Find where the given text appears and provide that cell's center as [x, y] coordinate. 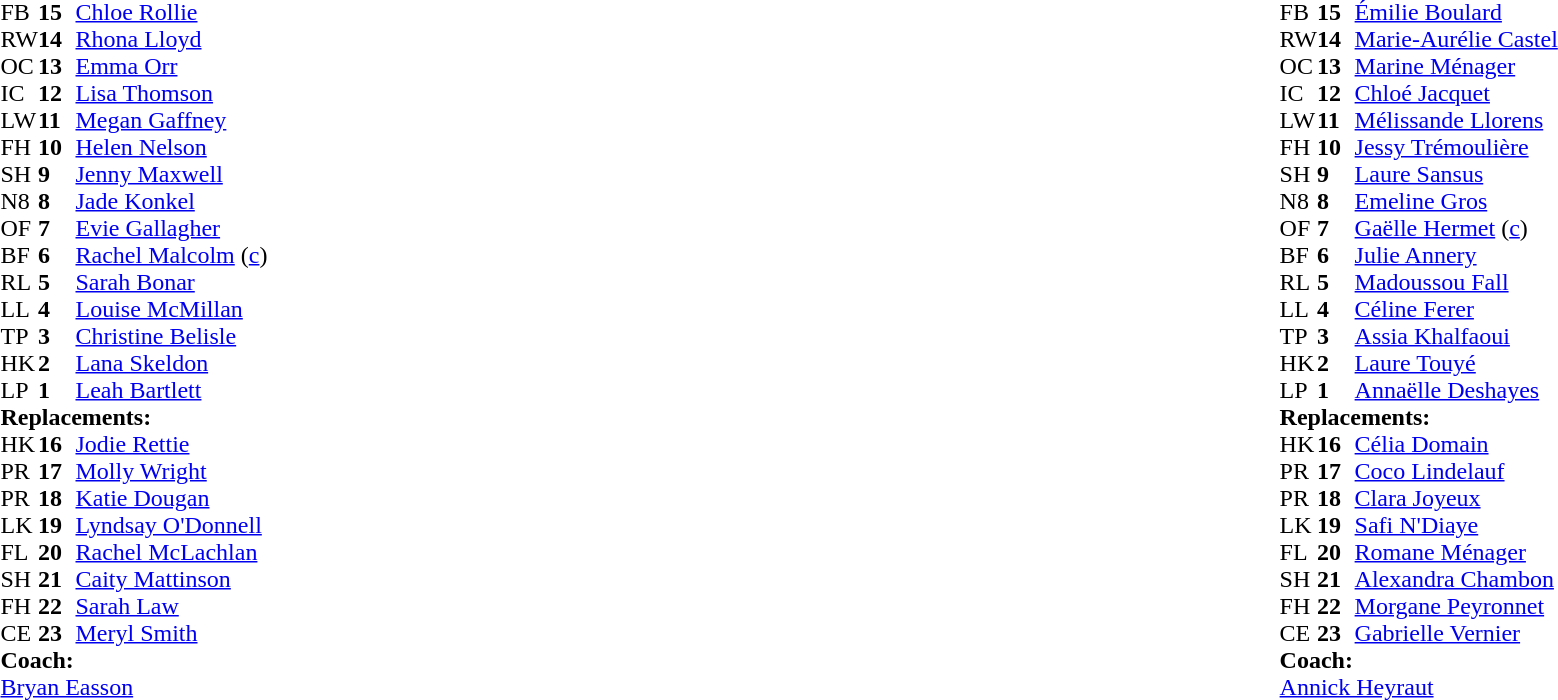
Romane Ménager [1456, 552]
Rachel McLachlan [172, 552]
Jade Konkel [172, 202]
Assia Khalfaoui [1456, 336]
Lana Skeldon [172, 364]
Rachel Malcolm (c) [172, 256]
Megan Gaffney [172, 120]
Jessy Trémoulière [1456, 148]
Molly Wright [172, 472]
Sarah Bonar [172, 282]
Louise McMillan [172, 310]
Julie Annery [1456, 256]
Marine Ménager [1456, 66]
Leah Bartlett [172, 390]
Coco Lindelauf [1456, 472]
Lyndsay O'Donnell [172, 526]
Helen Nelson [172, 148]
Céline Ferer [1456, 310]
Chloé Jacquet [1456, 94]
Laure Sansus [1456, 174]
Jenny Maxwell [172, 174]
Safi N'Diaye [1456, 526]
Célia Domain [1456, 444]
Alexandra Chambon [1456, 580]
Caity Mattinson [172, 580]
Rhona Lloyd [172, 40]
Jodie Rettie [172, 444]
Emma Orr [172, 66]
Evie Gallagher [172, 228]
Mélissande Llorens [1456, 120]
Meryl Smith [172, 634]
Laure Touyé [1456, 364]
Christine Belisle [172, 336]
Marie-Aurélie Castel [1456, 40]
Gabrielle Vernier [1456, 634]
Lisa Thomson [172, 94]
Annaëlle Deshayes [1456, 390]
Morgane Peyronnet [1456, 606]
Clara Joyeux [1456, 498]
Katie Dougan [172, 498]
Sarah Law [172, 606]
Madoussou Fall [1456, 282]
Emeline Gros [1456, 202]
Gaëlle Hermet (c) [1456, 228]
